Scan for the cell matching the given text and deliver its [x, y] coordinate at center. 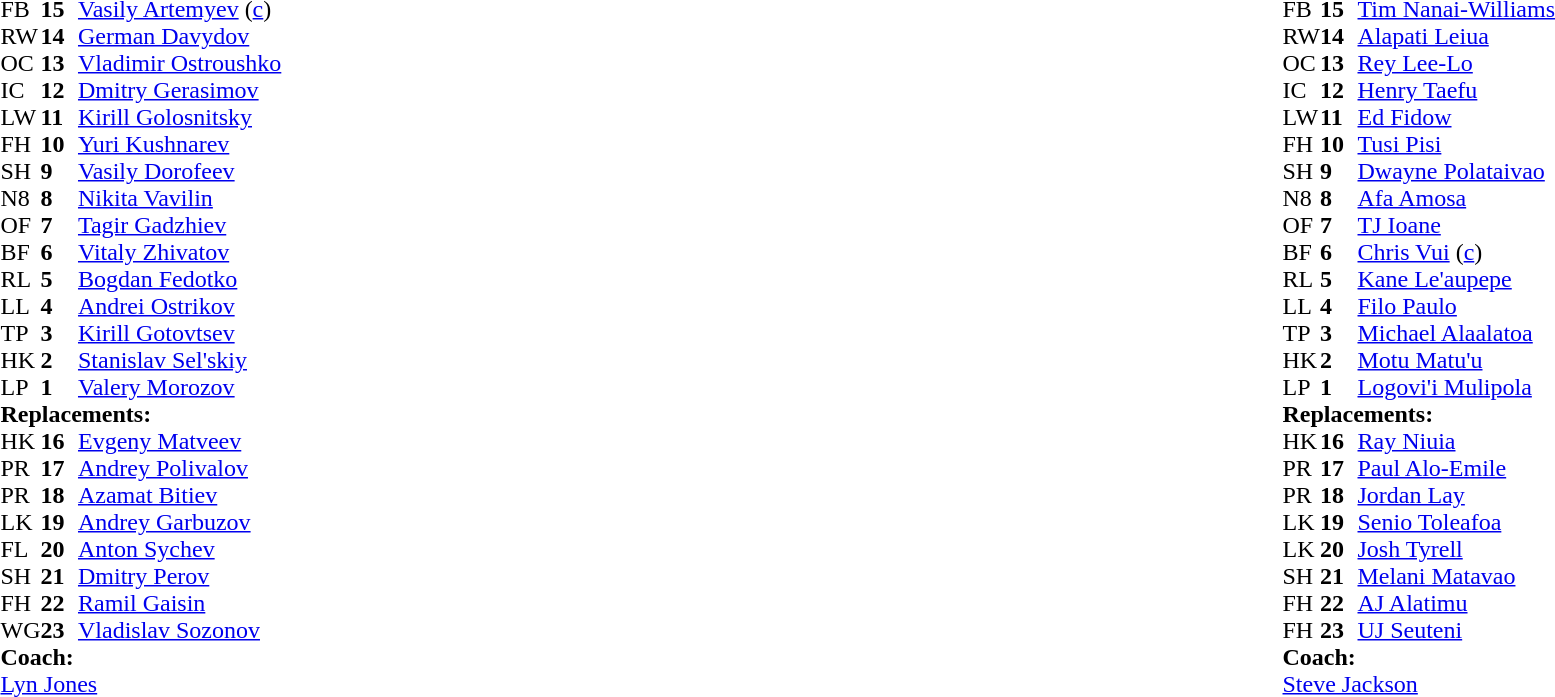
Vitaly Zhivatov [180, 252]
Ramil Gaisin [180, 604]
Josh Tyrell [1456, 550]
Valery Morozov [180, 388]
Melani Matavao [1456, 576]
Kirill Golosnitsky [180, 118]
Tagir Gadzhiev [180, 226]
German Davydov [180, 36]
Bogdan Fedotko [180, 280]
Vladimir Ostroushko [180, 64]
Afa Amosa [1456, 198]
Vasily Dorofeev [180, 172]
Andrey Polivalov [180, 468]
Henry Taefu [1456, 90]
Logovi'i Mulipola [1456, 388]
Ed Fidow [1456, 118]
Andrey Garbuzov [180, 522]
Motu Matu'u [1456, 360]
Azamat Bitiev [180, 496]
Filo Paulo [1456, 306]
Dmitry Perov [180, 576]
Steve Jackson [1419, 684]
UJ Seuteni [1456, 630]
Anton Sychev [180, 550]
Vladislav Sozonov [180, 630]
TJ Ioane [1456, 226]
FL [20, 550]
Tusi Pisi [1456, 144]
Kirill Gotovtsev [180, 334]
Rey Lee-Lo [1456, 64]
Dmitry Gerasimov [180, 90]
Senio Toleafoa [1456, 522]
Ray Niuia [1456, 442]
Paul Alo-Emile [1456, 468]
Yuri Kushnarev [180, 144]
Alapati Leiua [1456, 36]
Michael Alaalatoa [1456, 334]
Lyn Jones [140, 684]
Chris Vui (c) [1456, 252]
Andrei Ostrikov [180, 306]
Jordan Lay [1456, 496]
Kane Le'aupepe [1456, 280]
Evgeny Matveev [180, 442]
Nikita Vavilin [180, 198]
WG [20, 630]
Dwayne Polataivao [1456, 172]
AJ Alatimu [1456, 604]
Stanislav Sel'skiy [180, 360]
